Capture the cell that displays the provided text and extract its (x, y) central coordinate. 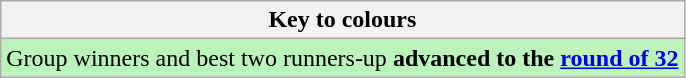
Key to colours (342, 20)
Group winners and best two runners-up advanced to the round of 32 (342, 58)
